Return [X, Y] of the center of cell containing provided text 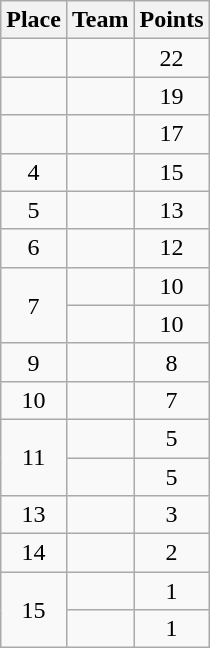
12 [172, 248]
Points [172, 20]
17 [172, 134]
9 [34, 362]
11 [34, 457]
22 [172, 58]
3 [172, 515]
4 [34, 172]
2 [172, 553]
Team [100, 20]
Place [34, 20]
14 [34, 553]
19 [172, 96]
6 [34, 248]
8 [172, 362]
